Return the [X, Y] coordinate for the center point of the cell that contains the specified text.  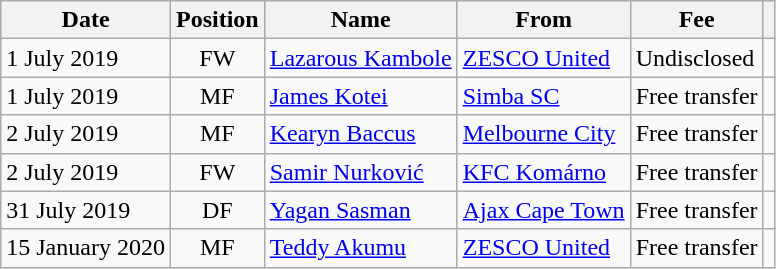
Lazarous Kambole [360, 58]
Melbourne City [544, 134]
Teddy Akumu [360, 248]
KFC Komárno [544, 172]
31 July 2019 [86, 210]
15 January 2020 [86, 248]
Ajax Cape Town [544, 210]
Yagan Sasman [360, 210]
Simba SC [544, 96]
Kearyn Baccus [360, 134]
DF [217, 210]
Position [217, 20]
From [544, 20]
James Kotei [360, 96]
Name [360, 20]
Fee [696, 20]
Undisclosed [696, 58]
Samir Nurković [360, 172]
Date [86, 20]
